Capture the cell that displays the provided text and extract its (x, y) central coordinate. 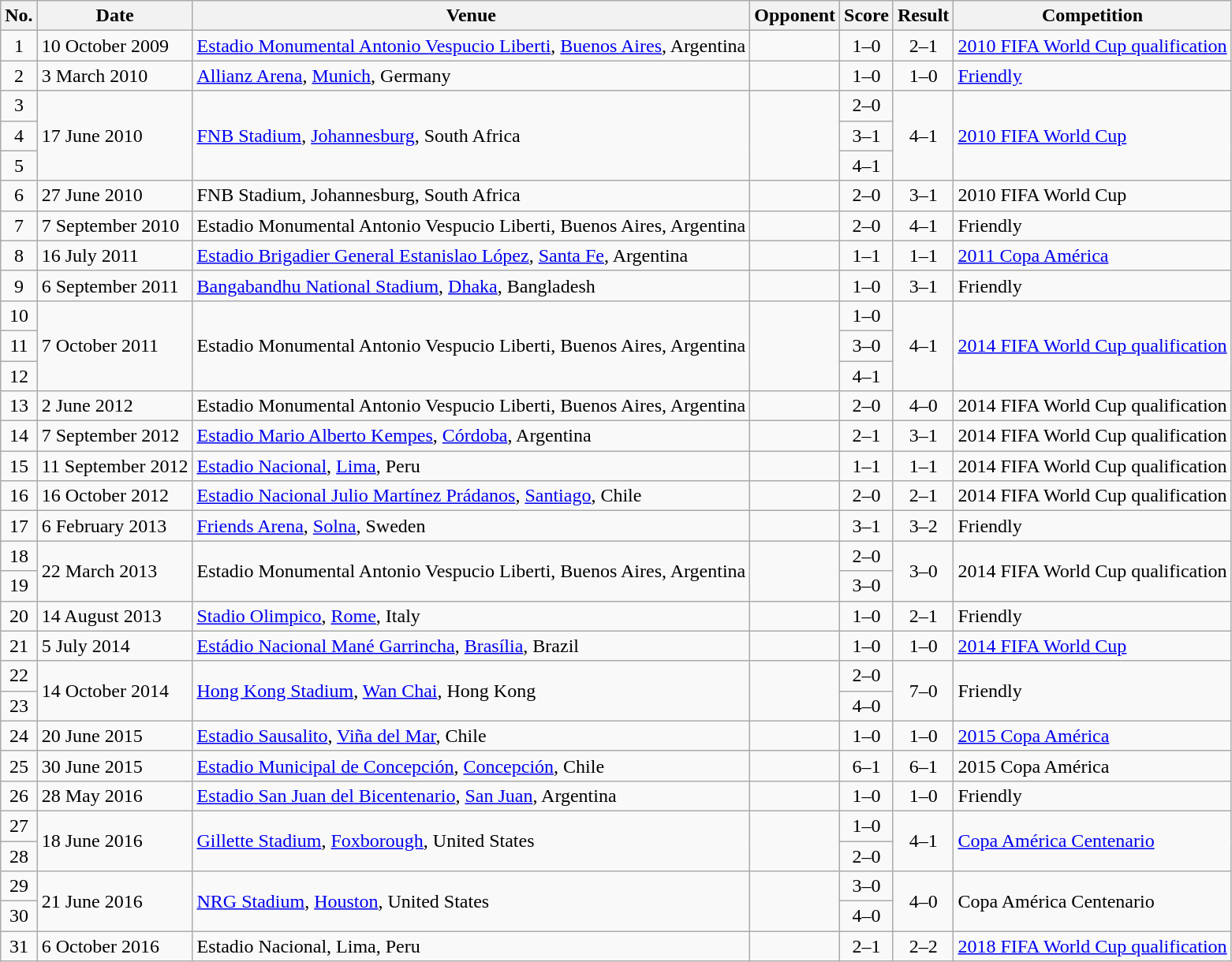
Venue (472, 16)
7 September 2012 (115, 436)
Estadio Sausalito, Viña del Mar, Chile (472, 736)
17 (19, 526)
3 March 2010 (115, 76)
14 October 2014 (115, 691)
2018 FIFA World Cup qualification (1092, 946)
15 (19, 466)
31 (19, 946)
2 (19, 76)
Estádio Nacional Mané Garrincha, Brasília, Brazil (472, 646)
18 June 2016 (115, 841)
16 October 2012 (115, 496)
13 (19, 406)
17 June 2010 (115, 136)
3–2 (923, 526)
Gillette Stadium, Foxborough, United States (472, 841)
29 (19, 886)
3 (19, 106)
26 (19, 796)
Estadio Brigadier General Estanislao López, Santa Fe, Argentina (472, 255)
8 (19, 255)
18 (19, 556)
22 March 2013 (115, 571)
Estadio Mario Alberto Kempes, Córdoba, Argentina (472, 436)
27 June 2010 (115, 196)
No. (19, 16)
7–0 (923, 691)
6 October 2016 (115, 946)
Date (115, 16)
25 (19, 766)
11 September 2012 (115, 466)
Allianz Arena, Munich, Germany (472, 76)
Estadio San Juan del Bicentenario, San Juan, Argentina (472, 796)
30 (19, 916)
Stadio Olimpico, Rome, Italy (472, 616)
5 July 2014 (115, 646)
NRG Stadium, Houston, United States (472, 901)
2010 FIFA World Cup qualification (1092, 46)
Estadio Nacional Julio Martínez Prádanos, Santiago, Chile (472, 496)
10 (19, 315)
24 (19, 736)
20 June 2015 (115, 736)
Friends Arena, Solna, Sweden (472, 526)
6 September 2011 (115, 285)
Bangabandhu National Stadium, Dhaka, Bangladesh (472, 285)
21 (19, 646)
Score (867, 16)
22 (19, 676)
Hong Kong Stadium, Wan Chai, Hong Kong (472, 691)
9 (19, 285)
4 (19, 136)
10 October 2009 (115, 46)
28 May 2016 (115, 796)
6 February 2013 (115, 526)
7 (19, 226)
23 (19, 706)
Result (923, 16)
20 (19, 616)
14 August 2013 (115, 616)
7 September 2010 (115, 226)
2011 Copa América (1092, 255)
30 June 2015 (115, 766)
21 June 2016 (115, 901)
2 June 2012 (115, 406)
6 (19, 196)
7 October 2011 (115, 345)
2–2 (923, 946)
5 (19, 166)
14 (19, 436)
27 (19, 826)
28 (19, 856)
11 (19, 345)
19 (19, 586)
16 July 2011 (115, 255)
Opponent (795, 16)
2014 FIFA World Cup (1092, 646)
1 (19, 46)
16 (19, 496)
Estadio Municipal de Concepción, Concepción, Chile (472, 766)
12 (19, 376)
Competition (1092, 16)
